Pinpoint the cell where the given text exists, returning its (x, y) midpoint coordinate. 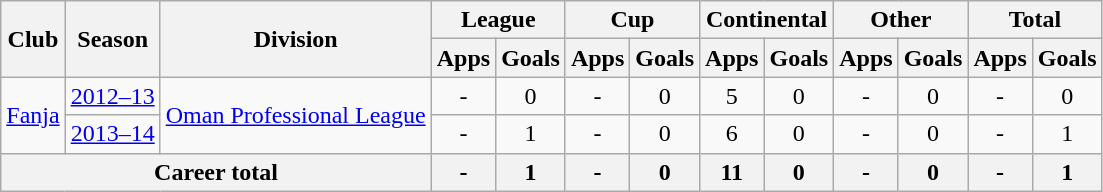
Cup (632, 20)
Fanja (33, 115)
Continental (767, 20)
5 (732, 96)
Club (33, 39)
2012–13 (112, 96)
Season (112, 39)
Division (296, 39)
Total (1035, 20)
2013–14 (112, 134)
11 (732, 172)
League (498, 20)
Other (901, 20)
Career total (216, 172)
Oman Professional League (296, 115)
6 (732, 134)
